Pinpoint the cell where the given text exists, returning its [X, Y] midpoint coordinate. 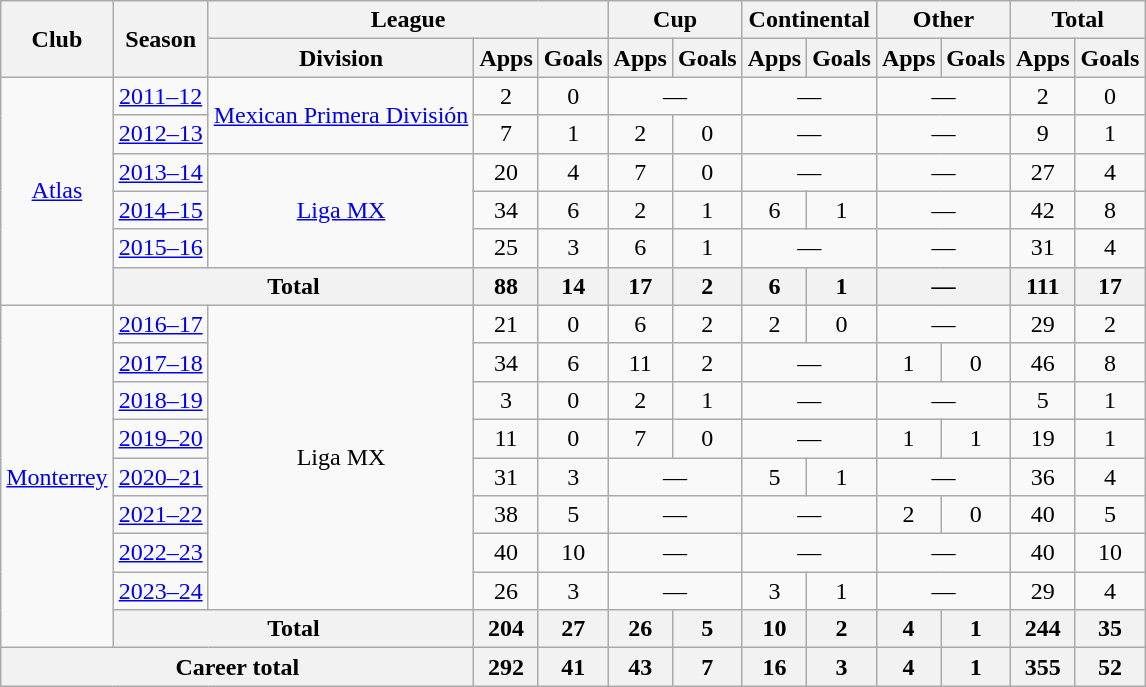
2011–12 [160, 96]
Career total [238, 667]
355 [1043, 667]
Monterrey [57, 476]
Season [160, 39]
Other [943, 20]
20 [506, 172]
Continental [809, 20]
2013–14 [160, 172]
2020–21 [160, 477]
19 [1043, 438]
Atlas [57, 191]
46 [1043, 362]
Cup [675, 20]
2019–20 [160, 438]
16 [774, 667]
292 [506, 667]
Division [341, 58]
42 [1043, 210]
Mexican Primera División [341, 115]
36 [1043, 477]
2017–18 [160, 362]
2014–15 [160, 210]
Club [57, 39]
35 [1110, 629]
52 [1110, 667]
244 [1043, 629]
2018–19 [160, 400]
2022–23 [160, 553]
88 [506, 286]
2016–17 [160, 324]
204 [506, 629]
2021–22 [160, 515]
43 [640, 667]
2023–24 [160, 591]
9 [1043, 134]
2015–16 [160, 248]
League [408, 20]
2012–13 [160, 134]
111 [1043, 286]
21 [506, 324]
14 [573, 286]
41 [573, 667]
38 [506, 515]
25 [506, 248]
